From the cell containing the given text, extract its center point as (X, Y) coordinate. 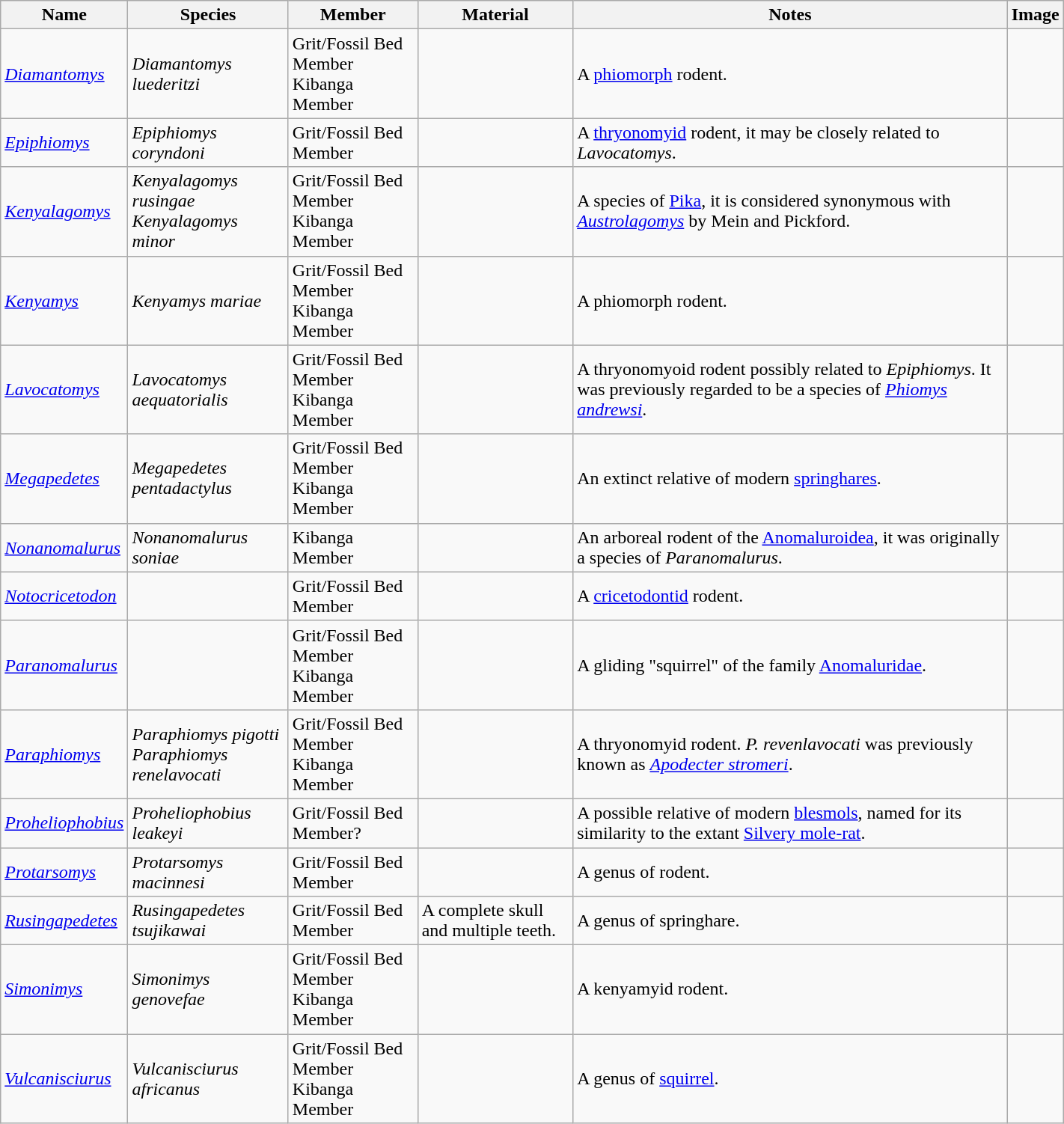
Kenyalagomys rusingaeKenyalagomys minor (208, 211)
Rusingapedetes tsujikawai (208, 920)
Protarsomys (64, 871)
Kenyamys mariae (208, 301)
Species (208, 15)
A thryonomyid rodent, it may be closely related to Lavocatomys. (790, 142)
Diamantomys luederitzi (208, 73)
A genus of squirrel. (790, 1079)
Grit/Fossil Bed Member? (353, 823)
A genus of rodent. (790, 871)
Kenyalagomys (64, 211)
Material (495, 15)
Lavocatomys aequatorialis (208, 389)
Paraphiomys (64, 754)
Proheliophobius leakeyi (208, 823)
Vulcanisciurus africanus (208, 1079)
A complete skull and multiple teeth. (495, 920)
Vulcanisciurus (64, 1079)
Simonimys (64, 989)
A possible relative of modern blesmols, named for its similarity to the extant Silvery mole-rat. (790, 823)
Epiphiomys (64, 142)
Simonimys genovefae (208, 989)
Member (353, 15)
Notocricetodon (64, 596)
An arboreal rodent of the Anomaluroidea, it was originally a species of Paranomalurus. (790, 548)
A gliding "squirrel" of the family Anomaluridae. (790, 665)
Lavocatomys (64, 389)
Protarsomys macinnesi (208, 871)
Kenyamys (64, 301)
Image (1036, 15)
A thryonomyid rodent. P. revenlavocati was previously known as Apodecter stromeri. (790, 754)
Nonanomalurus (64, 548)
Diamantomys (64, 73)
Epiphiomys coryndoni (208, 142)
Notes (790, 15)
Paranomalurus (64, 665)
Megapedetes pentadactylus (208, 479)
A cricetodontid rodent. (790, 596)
Name (64, 15)
A species of Pika, it is considered synonymous with Austrolagomys by Mein and Pickford. (790, 211)
Rusingapedetes (64, 920)
A thryonomyoid rodent possibly related to Epiphiomys. It was previously regarded to be a species of Phiomys andrewsi. (790, 389)
Kibanga Member (353, 548)
Proheliophobius (64, 823)
Paraphiomys pigottiParaphiomys renelavocati (208, 754)
A genus of springhare. (790, 920)
An extinct relative of modern springhares. (790, 479)
A kenyamyid rodent. (790, 989)
Megapedetes (64, 479)
Nonanomalurus soniae (208, 548)
